Provide the (X, Y) coordinate of the cell's center where the given text is located.  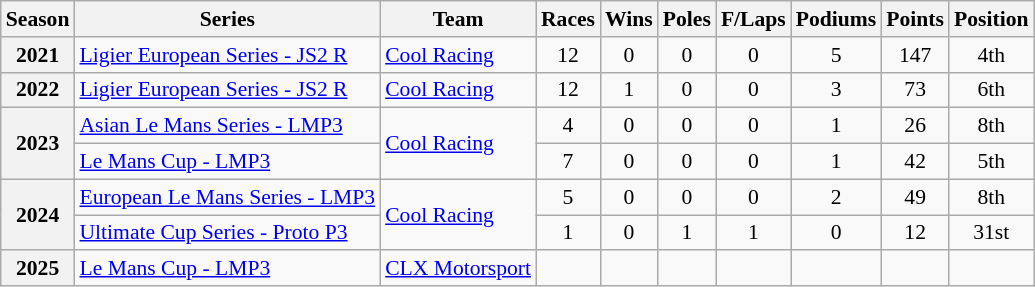
Season (38, 19)
CLX Motorsport (458, 269)
2 (836, 197)
6th (991, 90)
European Le Mans Series - LMP3 (227, 197)
2022 (38, 90)
3 (836, 90)
Series (227, 19)
Wins (629, 19)
5th (991, 162)
Asian Le Mans Series - LMP3 (227, 126)
2024 (38, 214)
Ultimate Cup Series - Proto P3 (227, 233)
2021 (38, 55)
26 (915, 126)
Points (915, 19)
Position (991, 19)
2025 (38, 269)
Poles (687, 19)
7 (568, 162)
2023 (38, 144)
Podiums (836, 19)
31st (991, 233)
42 (915, 162)
Team (458, 19)
73 (915, 90)
147 (915, 55)
4 (568, 126)
F/Laps (754, 19)
Races (568, 19)
4th (991, 55)
49 (915, 197)
